Find where the given text appears and provide that cell's center as (X, Y) coordinate. 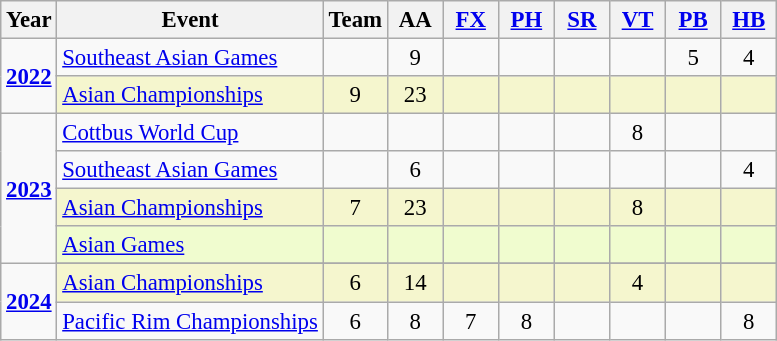
2022 (29, 76)
FX (471, 20)
PB (693, 20)
HB (749, 20)
Event (190, 20)
14 (415, 283)
VT (638, 20)
2024 (29, 302)
AA (415, 20)
PH (527, 20)
5 (693, 58)
Team (355, 20)
Year (29, 20)
Pacific Rim Championships (190, 321)
2023 (29, 189)
Asian Games (190, 245)
SR (582, 20)
Cottbus World Cup (190, 133)
